Extract the (x, y) coordinate from the center of the cell holding the provided text.  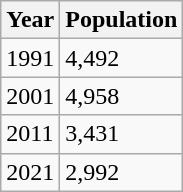
1991 (30, 58)
4,492 (122, 58)
Year (30, 20)
2001 (30, 96)
2011 (30, 134)
4,958 (122, 96)
3,431 (122, 134)
2,992 (122, 172)
2021 (30, 172)
Population (122, 20)
